Determine the (X, Y) coordinate at the center of the cell enclosing the given text.  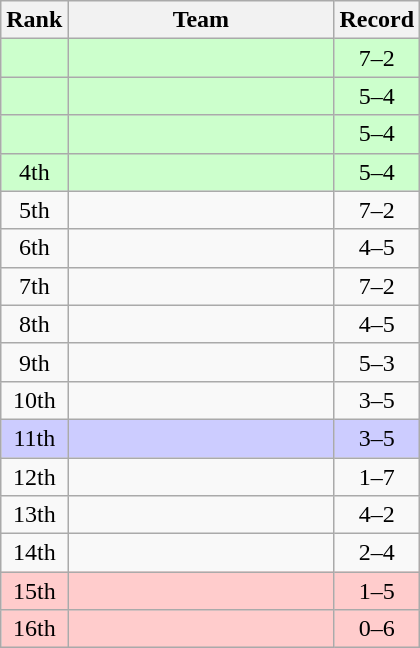
10th (34, 400)
9th (34, 362)
8th (34, 324)
4–2 (377, 515)
6th (34, 248)
15th (34, 591)
Team (201, 20)
2–4 (377, 553)
5th (34, 210)
Record (377, 20)
14th (34, 553)
Rank (34, 20)
11th (34, 438)
16th (34, 629)
7th (34, 286)
12th (34, 477)
5–3 (377, 362)
1–7 (377, 477)
1–5 (377, 591)
13th (34, 515)
0–6 (377, 629)
4th (34, 172)
